Pinpoint the cell where the given text exists, returning its [x, y] midpoint coordinate. 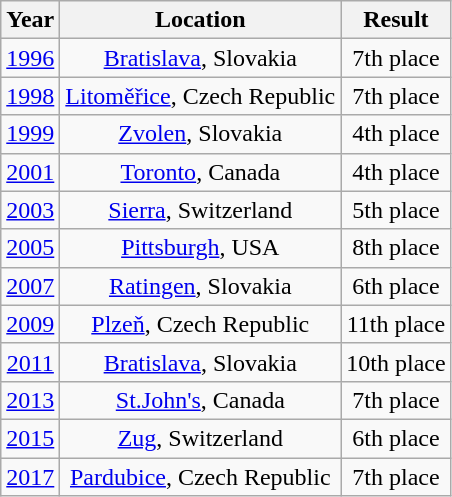
1998 [30, 96]
Ratingen, Slovakia [200, 286]
2009 [30, 324]
Sierra, Switzerland [200, 210]
Zvolen, Slovakia [200, 134]
2015 [30, 438]
5th place [396, 210]
Toronto, Canada [200, 172]
2007 [30, 286]
2013 [30, 400]
2017 [30, 477]
2005 [30, 248]
Litoměřice, Czech Republic [200, 96]
11th place [396, 324]
2003 [30, 210]
Location [200, 20]
1999 [30, 134]
St.John's, Canada [200, 400]
1996 [30, 58]
Pittsburgh, USA [200, 248]
8th place [396, 248]
Year [30, 20]
2011 [30, 362]
Plzeň, Czech Republic [200, 324]
Result [396, 20]
2001 [30, 172]
Zug, Switzerland [200, 438]
10th place [396, 362]
Pardubice, Czech Republic [200, 477]
